Locate the cell with the specified text and output its [X, Y] center coordinate. 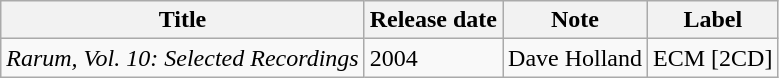
Release date [433, 20]
Rarum, Vol. 10: Selected Recordings [182, 58]
Title [182, 20]
2004 [433, 58]
Dave Holland [576, 58]
ECM [2CD] [713, 58]
Label [713, 20]
Note [576, 20]
